Capture the cell that displays the provided text and extract its [X, Y] central coordinate. 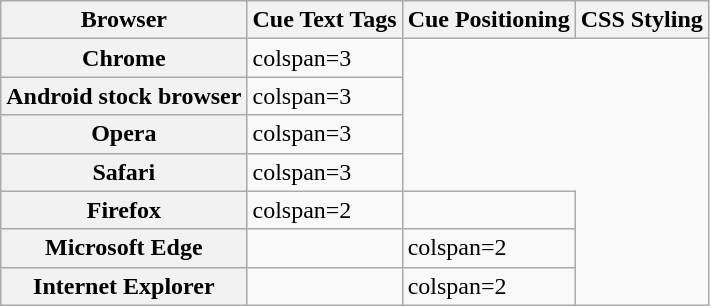
Opera [124, 134]
Chrome [124, 58]
Microsoft Edge [124, 248]
Cue Positioning [488, 20]
Firefox [124, 210]
Safari [124, 172]
Android stock browser [124, 96]
CSS Styling [642, 20]
Browser [124, 20]
Internet Explorer [124, 286]
Cue Text Tags [324, 20]
